Pinpoint the cell where the given text exists, returning its (X, Y) midpoint coordinate. 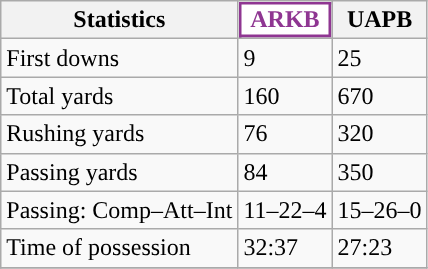
Total yards (120, 96)
15–26–0 (380, 210)
670 (380, 96)
Statistics (120, 20)
84 (285, 172)
160 (285, 96)
76 (285, 134)
Time of possession (120, 248)
First downs (120, 58)
27:23 (380, 248)
Rushing yards (120, 134)
Passing yards (120, 172)
320 (380, 134)
Passing: Comp–Att–Int (120, 210)
11–22–4 (285, 210)
25 (380, 58)
UAPB (380, 20)
32:37 (285, 248)
ARKB (285, 20)
9 (285, 58)
350 (380, 172)
